Identify which cell holds the provided text, then report its [x, y] central coordinate. 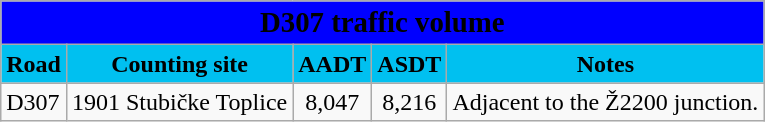
D307 traffic volume [382, 23]
D307 [34, 102]
ASDT [410, 64]
Counting site [179, 64]
Road [34, 64]
8,047 [332, 102]
Adjacent to the Ž2200 junction. [606, 102]
AADT [332, 64]
8,216 [410, 102]
1901 Stubičke Toplice [179, 102]
Notes [606, 64]
